Output the (x, y) coordinate of the center of the cell containing the given text.  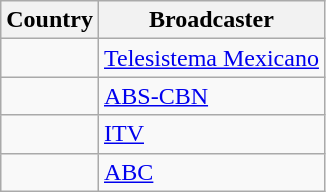
Country (50, 20)
ABS-CBN (211, 96)
ABC (211, 172)
Telesistema Mexicano (211, 58)
ITV (211, 134)
Broadcaster (211, 20)
